Identify which cell holds the provided text, then report its (X, Y) central coordinate. 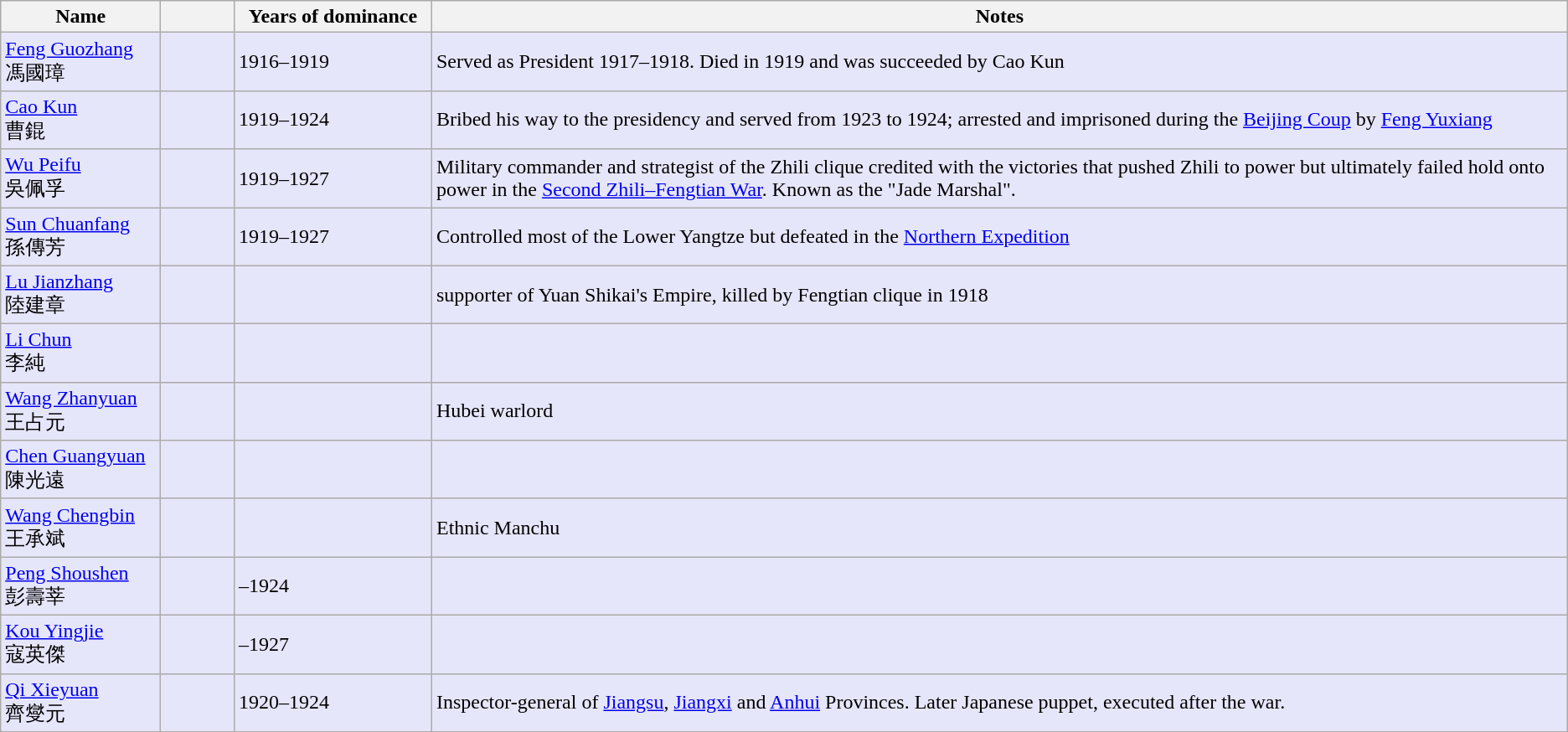
Bribed his way to the presidency and served from 1923 to 1924; arrested and imprisoned during the Beijing Coup by Feng Yuxiang (999, 120)
Notes (999, 17)
Li Chun李純 (80, 353)
Hubei warlord (999, 411)
–1927 (333, 644)
Name (80, 17)
Inspector-general of Jiangsu, Jiangxi and Anhui Provinces. Later Japanese puppet, executed after the war. (999, 703)
–1924 (333, 586)
Lu Jianzhang陸建章 (80, 295)
Cao Kun曹錕 (80, 120)
1919–1924 (333, 120)
Feng Guozhang馮國璋 (80, 62)
Years of dominance (333, 17)
Wu Peifu吳佩孚 (80, 178)
Wang Zhanyuan王占元 (80, 411)
Qi Xieyuan齊燮元 (80, 703)
Kou Yingjie寇英傑 (80, 644)
Served as President 1917–1918. Died in 1919 and was succeeded by Cao Kun (999, 62)
Controlled most of the Lower Yangtze but defeated in the Northern Expedition (999, 237)
Chen Guangyuan陳光遠 (80, 470)
Wang Chengbin王承斌 (80, 528)
Sun Chuanfang孫傳芳 (80, 237)
1920–1924 (333, 703)
Peng Shoushen彭壽莘 (80, 586)
1916–1919 (333, 62)
Ethnic Manchu (999, 528)
supporter of Yuan Shikai's Empire, killed by Fengtian clique in 1918 (999, 295)
